Output the [x, y] coordinate of the center of the cell containing the given text.  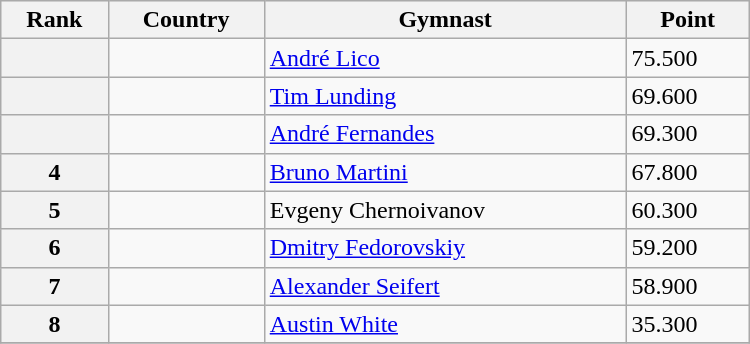
André Fernandes [445, 134]
7 [54, 286]
Austin White [445, 324]
69.600 [688, 96]
8 [54, 324]
69.300 [688, 134]
6 [54, 248]
58.900 [688, 286]
67.800 [688, 172]
Gymnast [445, 20]
Evgeny Chernoivanov [445, 210]
Point [688, 20]
60.300 [688, 210]
75.500 [688, 58]
Dmitry Fedorovskiy [445, 248]
Tim Lunding [445, 96]
Country [186, 20]
Rank [54, 20]
5 [54, 210]
Bruno Martini [445, 172]
35.300 [688, 324]
59.200 [688, 248]
Alexander Seifert [445, 286]
André Lico [445, 58]
4 [54, 172]
